Output the (x, y) coordinate of the center of the cell containing the given text.  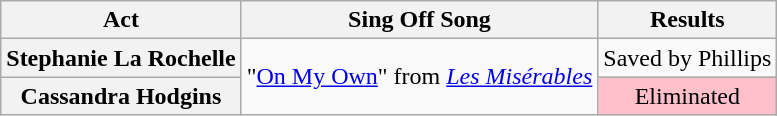
Eliminated (688, 96)
Stephanie La Rochelle (121, 58)
Act (121, 20)
"On My Own" from Les Misérables (420, 77)
Saved by Phillips (688, 58)
Results (688, 20)
Cassandra Hodgins (121, 96)
Sing Off Song (420, 20)
